Pinpoint the cell where the given text exists, returning its (x, y) midpoint coordinate. 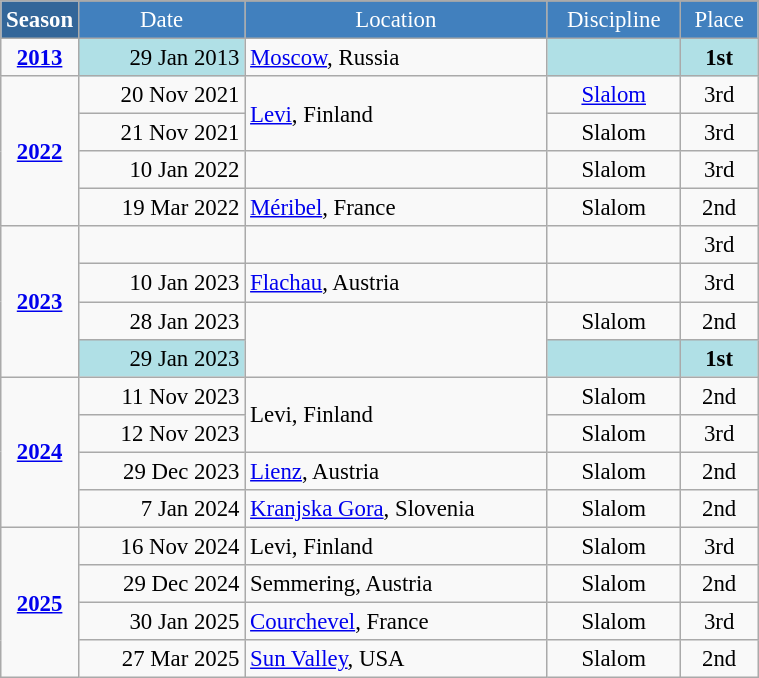
7 Jan 2024 (161, 509)
30 Jan 2025 (161, 621)
2013 (40, 58)
19 Mar 2022 (161, 208)
2022 (40, 151)
Sun Valley, USA (396, 659)
29 Jan 2013 (161, 58)
21 Nov 2021 (161, 133)
Lienz, Austria (396, 471)
Location (396, 20)
Kranjska Gora, Slovenia (396, 509)
Flachau, Austria (396, 283)
Season (40, 20)
28 Jan 2023 (161, 321)
Place (720, 20)
Semmering, Austria (396, 584)
10 Jan 2023 (161, 283)
Courchevel, France (396, 621)
2025 (40, 602)
Méribel, France (396, 208)
29 Jan 2023 (161, 358)
29 Dec 2024 (161, 584)
Date (161, 20)
Discipline (614, 20)
12 Nov 2023 (161, 433)
29 Dec 2023 (161, 471)
2023 (40, 301)
16 Nov 2024 (161, 546)
27 Mar 2025 (161, 659)
20 Nov 2021 (161, 95)
Moscow, Russia (396, 58)
10 Jan 2022 (161, 170)
2024 (40, 452)
11 Nov 2023 (161, 396)
